Capture the cell that displays the provided text and extract its (X, Y) central coordinate. 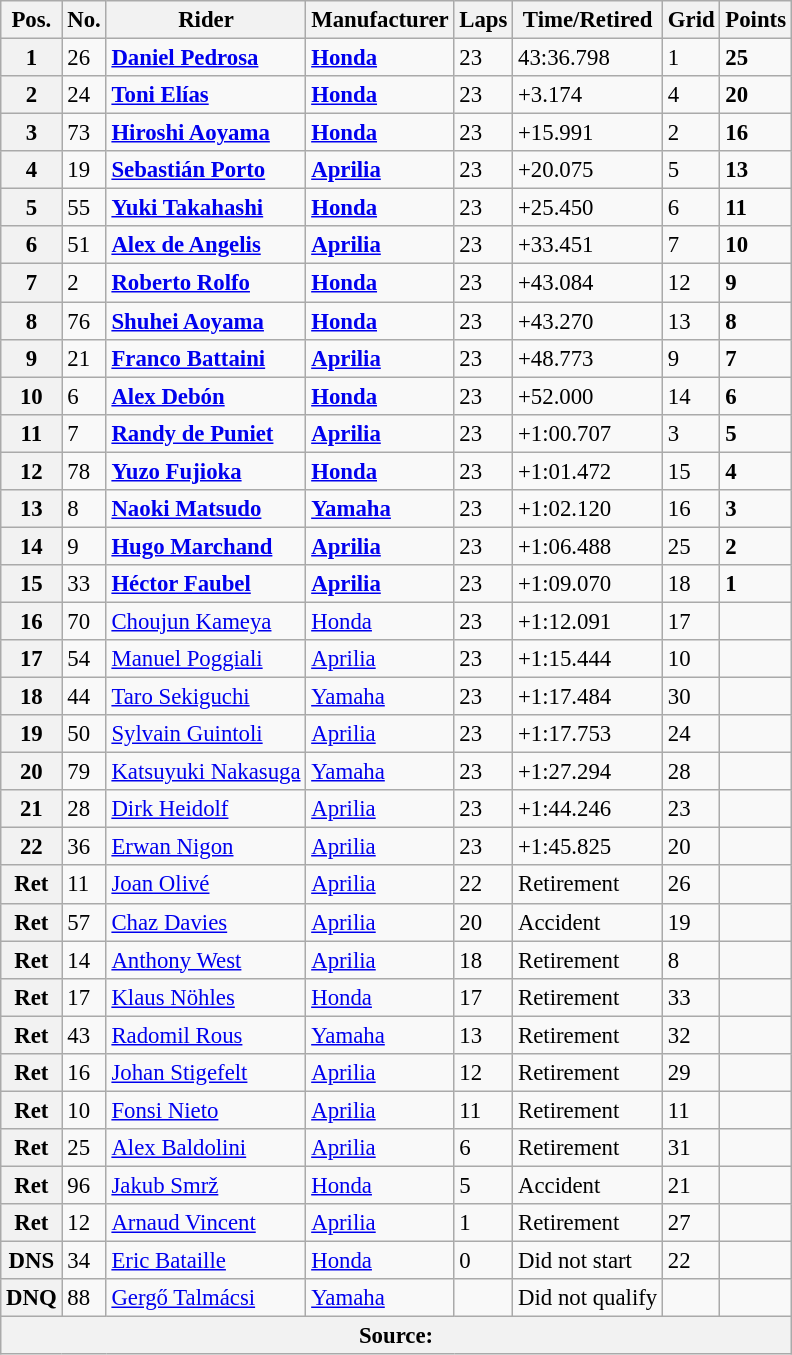
Naoki Matsudo (206, 509)
+1:27.294 (588, 772)
+33.451 (588, 245)
+1:15.444 (588, 659)
73 (84, 133)
Choujun Kameya (206, 621)
27 (692, 1223)
Manuel Poggiali (206, 659)
36 (84, 847)
+1:06.488 (588, 546)
88 (84, 1298)
+1:17.753 (588, 734)
51 (84, 245)
96 (84, 1185)
Time/Retired (588, 20)
0 (484, 1261)
+43.084 (588, 283)
29 (692, 1073)
Alex Baldolini (206, 1148)
Roberto Rolfo (206, 283)
Source: (396, 1336)
Did not start (588, 1261)
Klaus Nöhles (206, 997)
Did not qualify (588, 1298)
43 (84, 1035)
+3.174 (588, 95)
Alex Debón (206, 396)
Manufacturer (380, 20)
31 (692, 1148)
Joan Olivé (206, 885)
Gergő Talmácsi (206, 1298)
Yuzo Fujioka (206, 471)
Points (756, 20)
+48.773 (588, 358)
57 (84, 922)
+1:17.484 (588, 697)
Arnaud Vincent (206, 1223)
54 (84, 659)
Erwan Nigon (206, 847)
Johan Stigefelt (206, 1073)
79 (84, 772)
Grid (692, 20)
Radomil Rous (206, 1035)
Anthony West (206, 960)
Sylvain Guintoli (206, 734)
+1:09.070 (588, 584)
Chaz Davies (206, 922)
DNS (32, 1261)
Héctor Faubel (206, 584)
78 (84, 471)
Rider (206, 20)
Daniel Pedrosa (206, 58)
Alex de Angelis (206, 245)
55 (84, 208)
+25.450 (588, 208)
Pos. (32, 20)
DNQ (32, 1298)
No. (84, 20)
50 (84, 734)
76 (84, 321)
Jakub Smrž (206, 1185)
Taro Sekiguchi (206, 697)
+15.991 (588, 133)
Eric Bataille (206, 1261)
+20.075 (588, 170)
+1:01.472 (588, 471)
+1:44.246 (588, 809)
43:36.798 (588, 58)
Hugo Marchand (206, 546)
32 (692, 1035)
Katsuyuki Nakasuga (206, 772)
Yuki Takahashi (206, 208)
+1:12.091 (588, 621)
Shuhei Aoyama (206, 321)
+1:02.120 (588, 509)
Hiroshi Aoyama (206, 133)
Randy de Puniet (206, 433)
Dirk Heidolf (206, 809)
+52.000 (588, 396)
+43.270 (588, 321)
+1:45.825 (588, 847)
44 (84, 697)
Fonsi Nieto (206, 1110)
+1:00.707 (588, 433)
Franco Battaini (206, 358)
70 (84, 621)
34 (84, 1261)
Sebastián Porto (206, 170)
30 (692, 697)
Laps (484, 20)
Toni Elías (206, 95)
